Locate the cell with the specified text and output its [x, y] center coordinate. 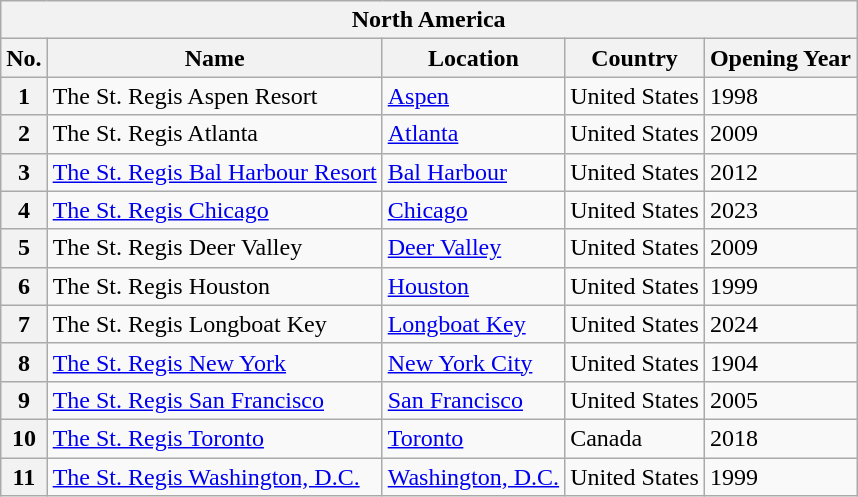
2023 [780, 210]
10 [24, 438]
Deer Valley [473, 248]
2018 [780, 438]
9 [24, 400]
The St. Regis Deer Valley [214, 248]
Toronto [473, 438]
6 [24, 286]
Canada [635, 438]
The St. Regis Houston [214, 286]
1998 [780, 96]
Opening Year [780, 58]
Chicago [473, 210]
The St. Regis Bal Harbour Resort [214, 172]
The St. Regis Atlanta [214, 134]
1904 [780, 362]
The St. Regis Toronto [214, 438]
8 [24, 362]
Location [473, 58]
1 [24, 96]
New York City [473, 362]
2 [24, 134]
San Francisco [473, 400]
2024 [780, 324]
Longboat Key [473, 324]
No. [24, 58]
Aspen [473, 96]
2012 [780, 172]
Houston [473, 286]
3 [24, 172]
The St. Regis San Francisco [214, 400]
The St. Regis New York [214, 362]
The St. Regis Longboat Key [214, 324]
5 [24, 248]
11 [24, 477]
Bal Harbour [473, 172]
7 [24, 324]
Washington, D.C. [473, 477]
North America [429, 20]
The St. Regis Aspen Resort [214, 96]
Name [214, 58]
Country [635, 58]
The St. Regis Chicago [214, 210]
2005 [780, 400]
The St. Regis Washington, D.C. [214, 477]
Atlanta [473, 134]
4 [24, 210]
